Locate the cell with the specified text and output its [x, y] center coordinate. 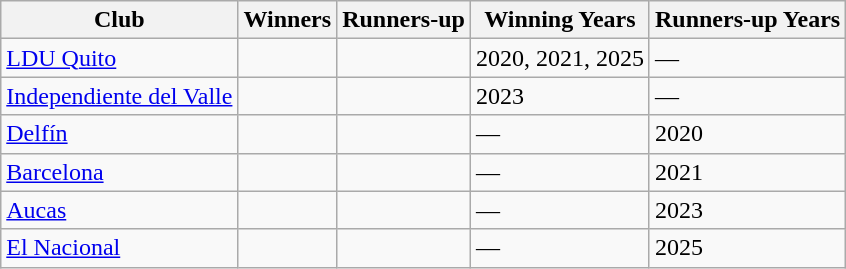
Club [120, 20]
Independiente del Valle [120, 96]
Barcelona [120, 172]
El Nacional [120, 248]
Runners-up Years [747, 20]
Winning Years [560, 20]
2020 [747, 134]
Aucas [120, 210]
Winners [288, 20]
2025 [747, 248]
Runners-up [404, 20]
Delfín [120, 134]
2021 [747, 172]
LDU Quito [120, 58]
2020, 2021, 2025 [560, 58]
